Scan for the cell matching the given text and deliver its (x, y) coordinate at center. 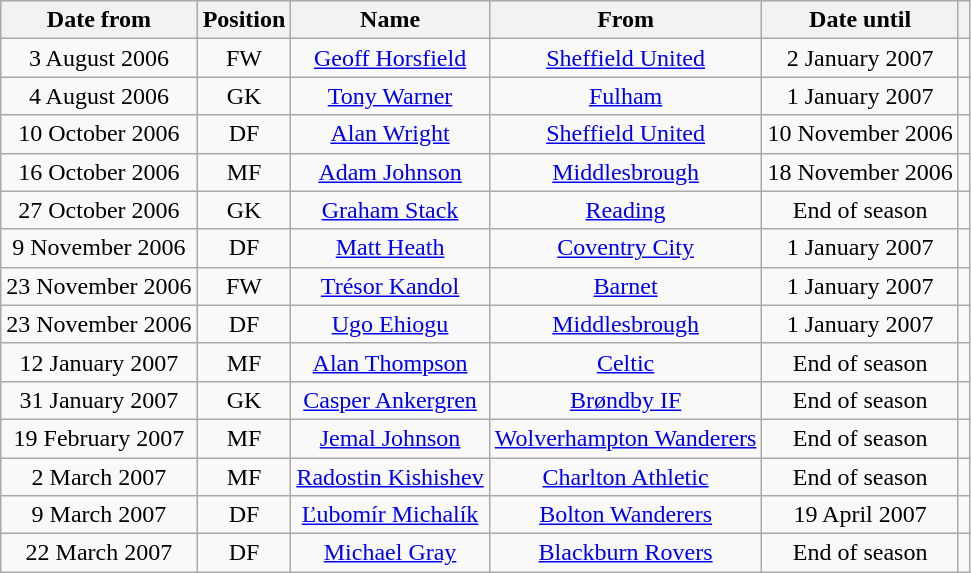
Graham Stack (390, 210)
Alan Wright (390, 134)
Coventry City (626, 248)
10 October 2006 (99, 134)
22 March 2007 (99, 553)
Bolton Wanderers (626, 515)
19 February 2007 (99, 438)
Jemal Johnson (390, 438)
4 August 2006 (99, 96)
Blackburn Rovers (626, 553)
Date until (860, 20)
Date from (99, 20)
Charlton Athletic (626, 477)
From (626, 20)
Fulham (626, 96)
Geoff Horsfield (390, 58)
Trésor Kandol (390, 286)
12 January 2007 (99, 362)
10 November 2006 (860, 134)
Adam Johnson (390, 172)
Alan Thompson (390, 362)
19 April 2007 (860, 515)
Casper Ankergren (390, 400)
18 November 2006 (860, 172)
2 January 2007 (860, 58)
Wolverhampton Wanderers (626, 438)
Position (244, 20)
Celtic (626, 362)
9 March 2007 (99, 515)
Brøndby IF (626, 400)
31 January 2007 (99, 400)
Tony Warner (390, 96)
Name (390, 20)
Barnet (626, 286)
16 October 2006 (99, 172)
Matt Heath (390, 248)
3 August 2006 (99, 58)
9 November 2006 (99, 248)
Ľubomír Michalík (390, 515)
Reading (626, 210)
Ugo Ehiogu (390, 324)
Michael Gray (390, 553)
Radostin Kishishev (390, 477)
27 October 2006 (99, 210)
2 March 2007 (99, 477)
